Determine the [X, Y] coordinate at the center of the cell enclosing the given text.  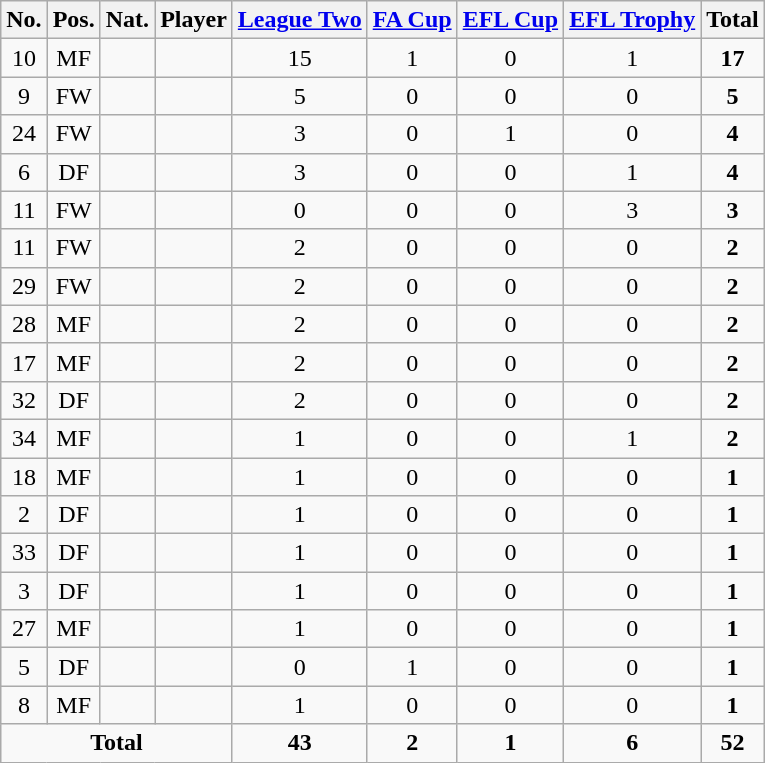
No. [24, 20]
10 [24, 58]
League Two [300, 20]
24 [24, 134]
Player [194, 20]
32 [24, 400]
33 [24, 553]
15 [300, 58]
FA Cup [412, 20]
EFL Trophy [632, 20]
9 [24, 96]
28 [24, 324]
EFL Cup [510, 20]
43 [300, 743]
Nat. [127, 20]
27 [24, 629]
18 [24, 477]
8 [24, 705]
29 [24, 286]
52 [733, 743]
Pos. [74, 20]
34 [24, 438]
